From the cell containing the given text, extract its center point as (X, Y) coordinate. 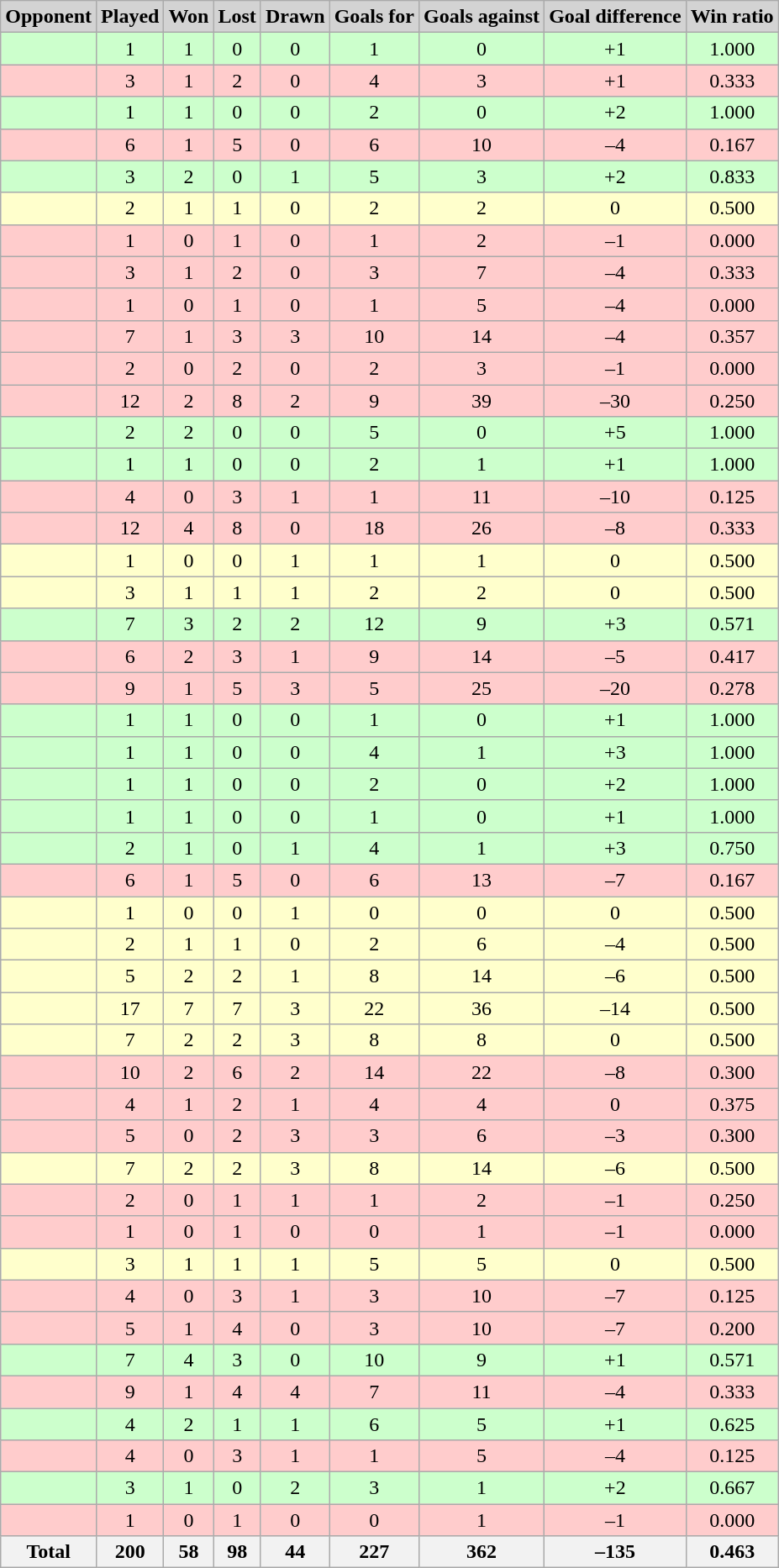
0.625 (732, 1424)
18 (374, 529)
Goals for (374, 17)
98 (237, 1552)
Goal difference (615, 17)
0.750 (732, 848)
0.463 (732, 1552)
Goals against (482, 17)
13 (482, 880)
0.375 (732, 1104)
Drawn (295, 17)
26 (482, 529)
–10 (615, 497)
0.200 (732, 1328)
227 (374, 1552)
–3 (615, 1136)
–30 (615, 401)
0.417 (732, 656)
–20 (615, 688)
Win ratio (732, 17)
+5 (615, 433)
25 (482, 688)
58 (188, 1552)
–135 (615, 1552)
17 (130, 1008)
200 (130, 1552)
Won (188, 17)
44 (295, 1552)
–5 (615, 656)
0.357 (732, 336)
Lost (237, 17)
Opponent (49, 17)
0.667 (732, 1488)
Played (130, 17)
0.278 (732, 688)
362 (482, 1552)
Total (49, 1552)
0.833 (732, 176)
39 (482, 401)
–14 (615, 1008)
36 (482, 1008)
